Output the [x, y] coordinate of the center of the cell containing the given text.  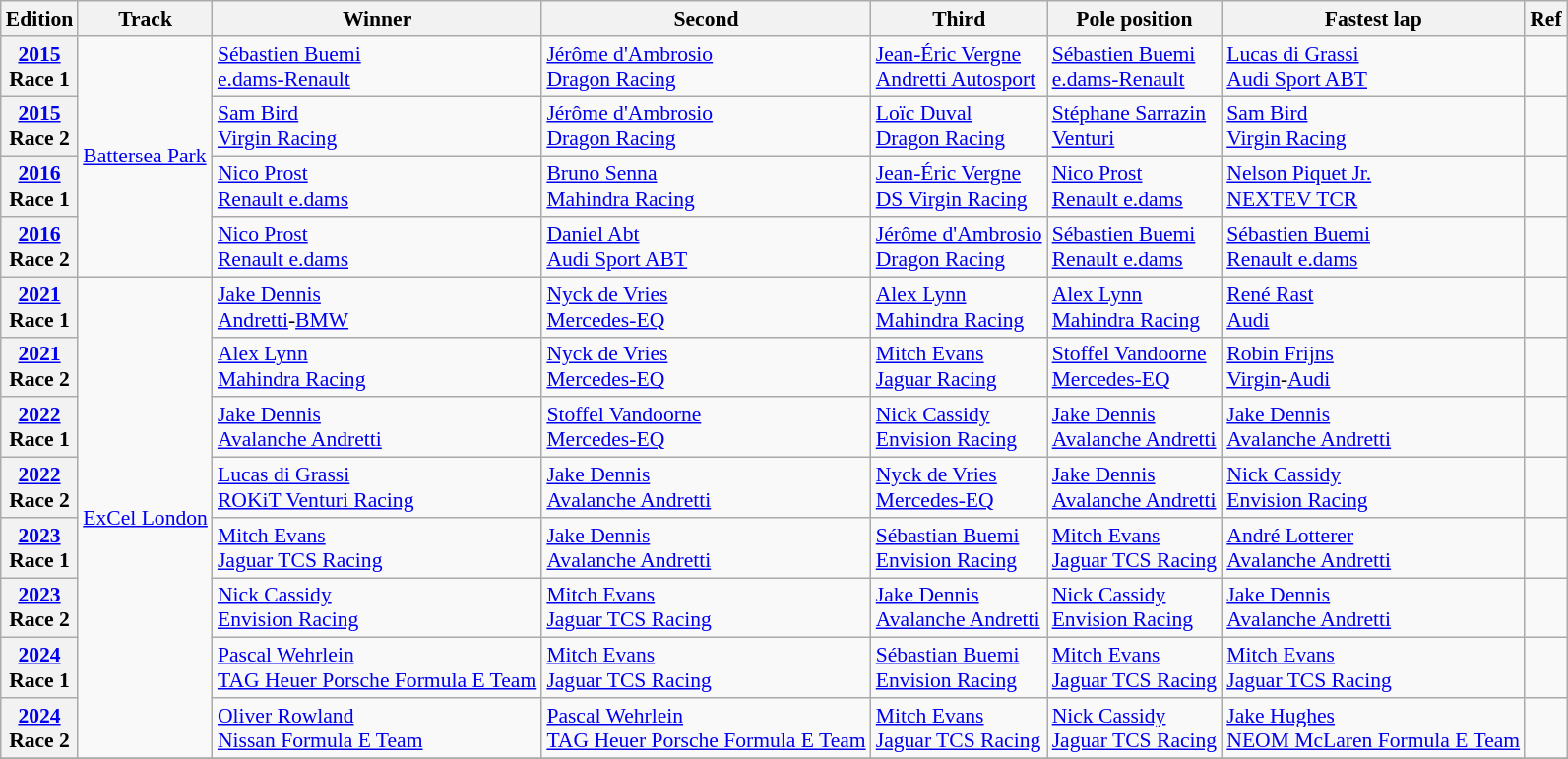
2021Race 2 [39, 366]
Lucas di GrassiAudi Sport ABT [1373, 67]
Ref [1545, 19]
2015Race 1 [39, 67]
2016Race 2 [39, 246]
Mitch EvansJaguar Racing [959, 366]
2024Race 1 [39, 667]
Jake HughesNEOM McLaren Formula E Team [1373, 728]
2016Race 1 [39, 187]
Winner [377, 19]
Nelson Piquet Jr.NEXTEV TCR [1373, 187]
Bruno SennaMahindra Racing [706, 187]
2024Race 2 [39, 728]
Stéphane SarrazinVenturi [1135, 126]
Jake DennisAndretti-BMW [377, 307]
Daniel AbtAudi Sport ABT [706, 246]
André LottererAvalanche Andretti [1373, 547]
Pole position [1135, 19]
ExCel London [146, 518]
Loïc DuvalDragon Racing [959, 126]
Nick CassidyJaguar TCS Racing [1135, 728]
Oliver RowlandNissan Formula E Team [377, 728]
Second [706, 19]
Robin FrijnsVirgin-Audi [1373, 366]
Battersea Park [146, 157]
2022Race 2 [39, 488]
Third [959, 19]
Track [146, 19]
Edition [39, 19]
René RastAudi [1373, 307]
2022Race 1 [39, 427]
Jean-Éric VergneAndretti Autosport [959, 67]
2021Race 1 [39, 307]
2023Race 2 [39, 608]
Jean-Éric VergneDS Virgin Racing [959, 187]
2023Race 1 [39, 547]
Fastest lap [1373, 19]
2015Race 2 [39, 126]
Lucas di GrassiROKiT Venturi Racing [377, 488]
